Return [x, y] of the center of cell containing provided text 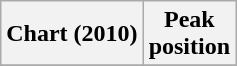
Chart (2010) [72, 34]
Peakposition [189, 34]
